Capture the cell that displays the provided text and extract its [X, Y] central coordinate. 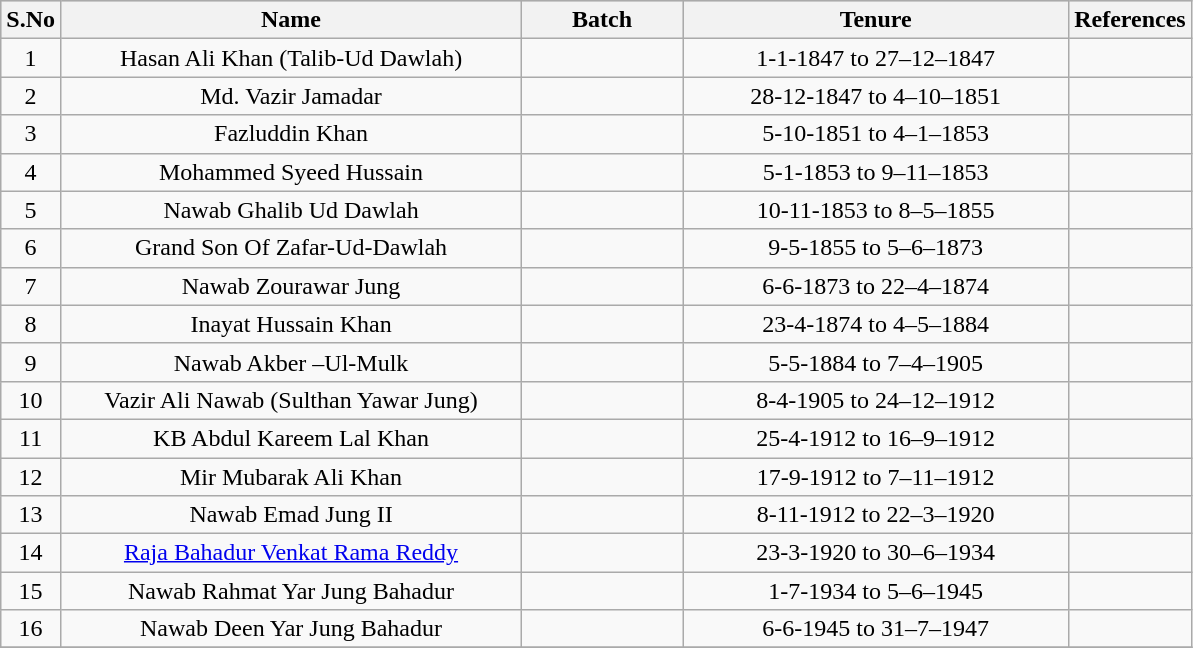
17-9-1912 to 7–11–1912 [876, 477]
Name [290, 20]
Nawab Zourawar Jung [290, 286]
23-3-1920 to 30–6–1934 [876, 553]
References [1130, 20]
Vazir Ali Nawab (Sulthan Yawar Jung) [290, 400]
Mir Mubarak Ali Khan [290, 477]
8 [31, 324]
Mohammed Syeed Hussain [290, 172]
Tenure [876, 20]
Hasan Ali Khan (Talib-Ud Dawlah) [290, 58]
Nawab Rahmat Yar Jung Bahadur [290, 591]
9 [31, 362]
6 [31, 248]
Raja Bahadur Venkat Rama Reddy [290, 553]
S.No [31, 20]
Batch [602, 20]
Nawab Deen Yar Jung Bahadur [290, 629]
11 [31, 438]
10-11-1853 to 8–5–1855 [876, 210]
14 [31, 553]
16 [31, 629]
Md. Vazir Jamadar [290, 96]
6-6-1945 to 31–7–1947 [876, 629]
4 [31, 172]
5-1-1853 to 9–11–1853 [876, 172]
25-4-1912 to 16–9–1912 [876, 438]
Inayat Hussain Khan [290, 324]
2 [31, 96]
7 [31, 286]
10 [31, 400]
Grand Son Of Zafar-Ud-Dawlah [290, 248]
6-6-1873 to 22–4–1874 [876, 286]
Nawab Ghalib Ud Dawlah [290, 210]
23-4-1874 to 4–5–1884 [876, 324]
1 [31, 58]
1-1-1847 to 27–12–1847 [876, 58]
KB Abdul Kareem Lal Khan [290, 438]
1-7-1934 to 5–6–1945 [876, 591]
9-5-1855 to 5–6–1873 [876, 248]
28-12-1847 to 4–10–1851 [876, 96]
Nawab Akber –Ul-Mulk [290, 362]
5-5-1884 to 7–4–1905 [876, 362]
5-10-1851 to 4–1–1853 [876, 134]
15 [31, 591]
3 [31, 134]
5 [31, 210]
12 [31, 477]
8-4-1905 to 24–12–1912 [876, 400]
8-11-1912 to 22–3–1920 [876, 515]
13 [31, 515]
Nawab Emad Jung II [290, 515]
Fazluddin Khan [290, 134]
